Output the [X, Y] coordinate of the center of the cell containing the given text.  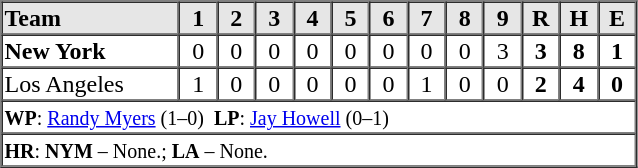
WP: Randy Myers (1–0) LP: Jay Howell (0–1) [319, 116]
6 [388, 18]
7 [427, 18]
R [541, 18]
Team [91, 18]
E [617, 18]
Los Angeles [91, 84]
HR: NYM – None.; LA – None. [319, 150]
5 [350, 18]
New York [91, 50]
H [579, 18]
9 [503, 18]
